Find where the given text appears and provide that cell's center as [X, Y] coordinate. 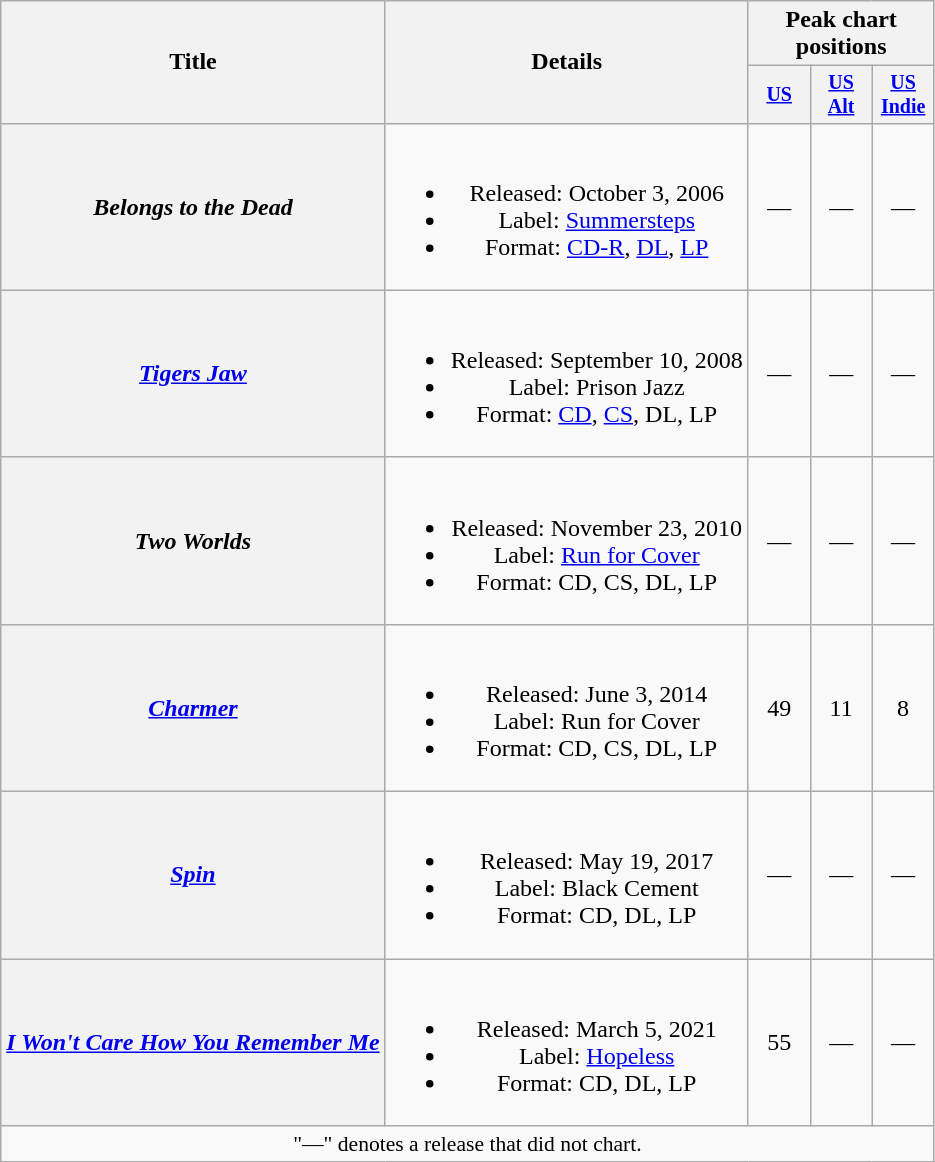
Details [566, 62]
I Won't Care How You Remember Me [193, 1042]
Released: November 23, 2010Label: Run for CoverFormat: CD, CS, DL, LP [566, 540]
Released: October 3, 2006Label: SummerstepsFormat: CD-R, DL, LP [566, 206]
Peak chart positions [841, 34]
US [779, 94]
Tigers Jaw [193, 374]
"—" denotes a release that did not chart. [468, 1144]
Two Worlds [193, 540]
8 [903, 708]
11 [841, 708]
Released: June 3, 2014Label: Run for CoverFormat: CD, CS, DL, LP [566, 708]
USIndie [903, 94]
Released: March 5, 2021Label: HopelessFormat: CD, DL, LP [566, 1042]
Spin [193, 876]
55 [779, 1042]
Belongs to the Dead [193, 206]
49 [779, 708]
Released: September 10, 2008Label: Prison JazzFormat: CD, CS, DL, LP [566, 374]
Released: May 19, 2017Label: Black CementFormat: CD, DL, LP [566, 876]
Title [193, 62]
Charmer [193, 708]
USAlt [841, 94]
